Search for the cell housing the specified text and yield its [x, y] center coordinate. 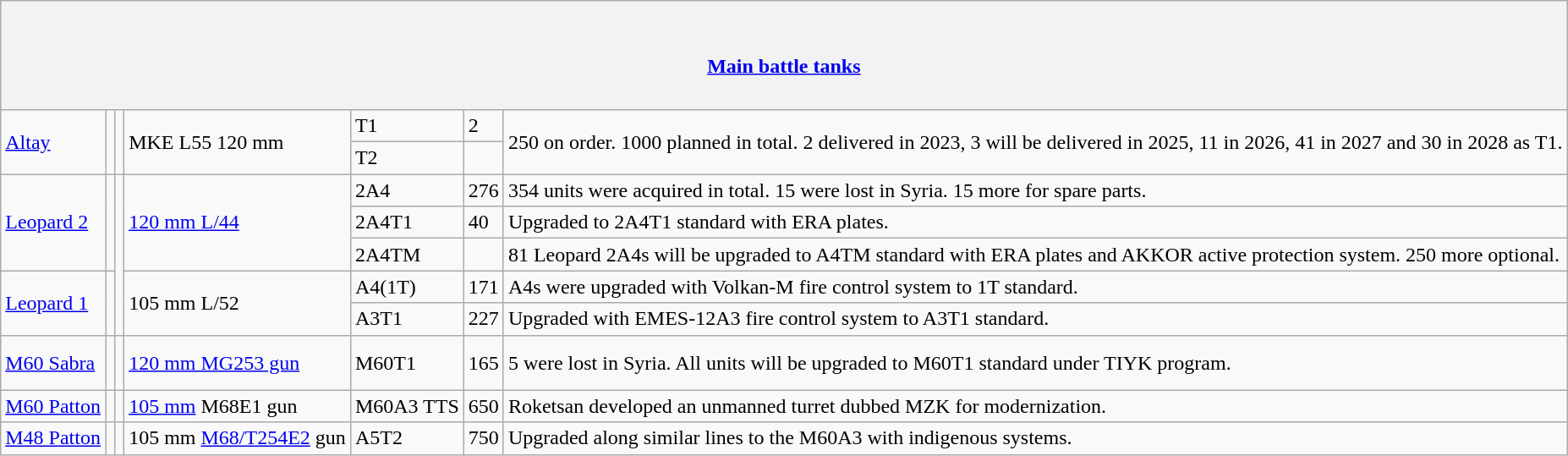
120 mm MG253 gun [238, 362]
Leopard 1 [53, 303]
A3T1 [407, 319]
A5T2 [407, 438]
2A4TM [407, 255]
40 [484, 223]
Upgraded with EMES-12A3 fire control system to A3T1 standard. [1035, 319]
A4(1T) [407, 287]
2 [484, 126]
M60 Sabra [53, 362]
M60A3 TTS [407, 406]
Main battle tanks [784, 56]
227 [484, 319]
750 [484, 438]
MKE L55 120 mm [238, 142]
2A4 [407, 190]
171 [484, 287]
650 [484, 406]
Upgraded to 2A4T1 standard with ERA plates. [1035, 223]
81 Leopard 2A4s will be upgraded to A4TM standard with ERA plates and AKKOR active protection system. 250 more optional. [1035, 255]
M48 Patton [53, 438]
105 mm M68/T254E2 gun [238, 438]
T2 [407, 158]
Upgraded along similar lines to the M60A3 with indigenous systems. [1035, 438]
M60T1 [407, 362]
120 mm L/44 [238, 223]
Roketsan developed an unmanned turret dubbed MZK for modernization. [1035, 406]
165 [484, 362]
2A4T1 [407, 223]
5 were lost in Syria. All units will be upgraded to M60T1 standard under TIYK program. [1035, 362]
250 on order. 1000 planned in total. 2 delivered in 2023, 3 will be delivered in 2025, 11 in 2026, 41 in 2027 and 30 in 2028 as T1. [1035, 142]
276 [484, 190]
M60 Patton [53, 406]
A4s were upgraded with Volkan-M fire control system to 1T standard. [1035, 287]
105 mm L/52 [238, 303]
T1 [407, 126]
Leopard 2 [53, 223]
354 units were acquired in total. 15 were lost in Syria. 15 more for spare parts. [1035, 190]
Altay [53, 142]
105 mm M68E1 gun [238, 406]
